Locate the cell with the specified text and output its (X, Y) center coordinate. 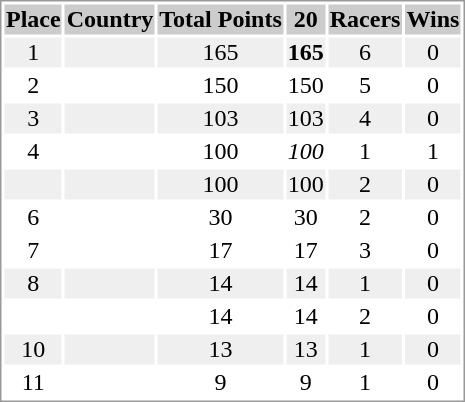
8 (33, 283)
Country (110, 19)
Racers (365, 19)
Total Points (220, 19)
5 (365, 85)
11 (33, 383)
10 (33, 349)
Place (33, 19)
20 (306, 19)
7 (33, 251)
Wins (433, 19)
